From the cell containing the given text, extract its center point as (x, y) coordinate. 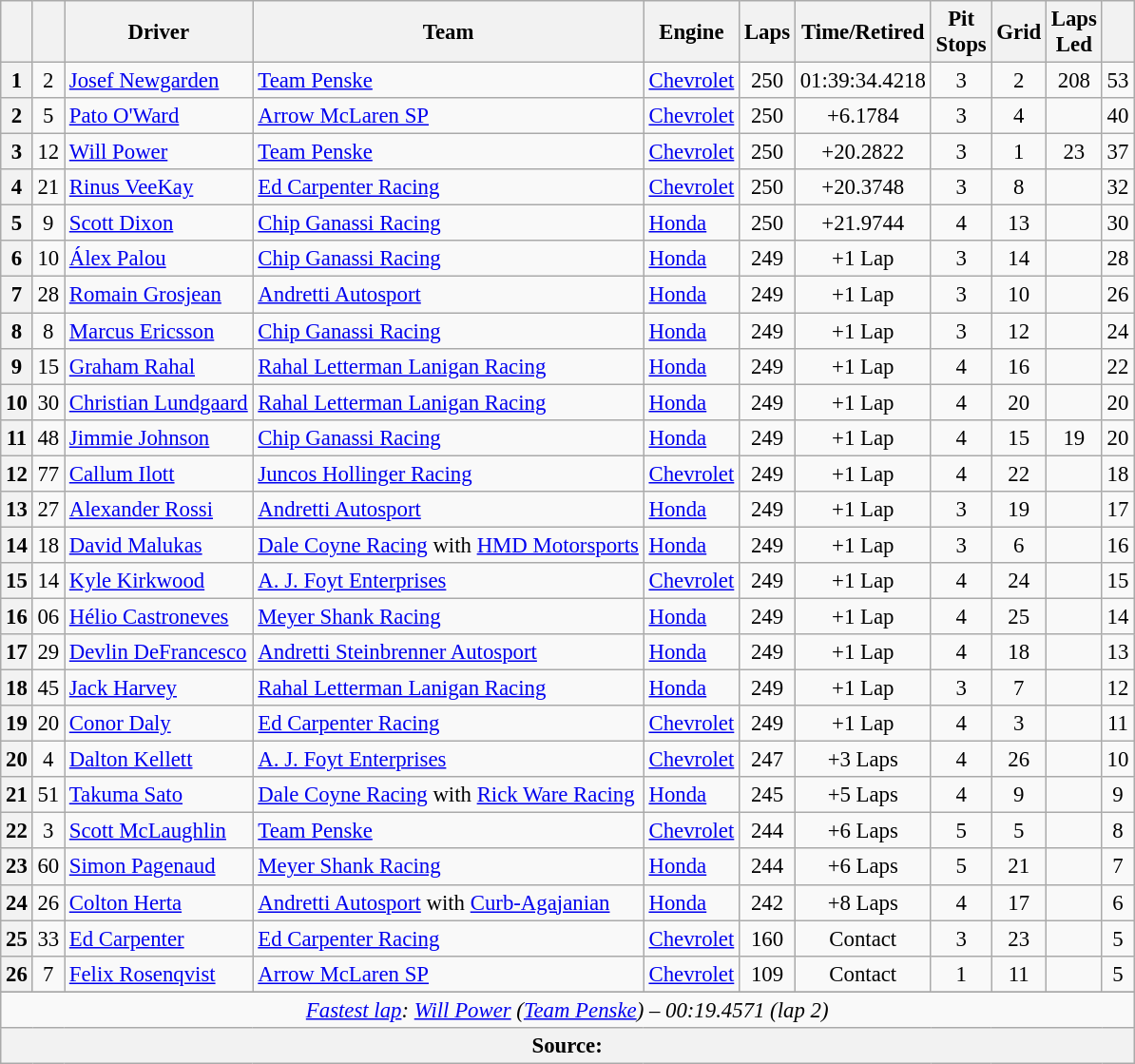
Simon Pagenaud (160, 867)
Grid (1019, 32)
Alexander Rossi (160, 510)
Driver (160, 32)
32 (1118, 187)
+5 Laps (863, 795)
PitStops (961, 32)
+20.3748 (863, 187)
Pato O'Ward (160, 116)
+8 Laps (863, 902)
208 (1074, 81)
David Malukas (160, 545)
Fastest lap: Will Power (Team Penske) – 00:19.4571 (lap 2) (567, 1010)
Conor Daly (160, 724)
Felix Rosenqvist (160, 974)
Engine (691, 32)
33 (48, 938)
Álex Palou (160, 260)
01:39:34.4218 (863, 81)
Time/Retired (863, 32)
Scott Dixon (160, 223)
Juncos Hollinger Racing (449, 474)
Dale Coyne Racing with Rick Ware Racing (449, 795)
Jimmie Johnson (160, 437)
Andretti Steinbrenner Autosport (449, 652)
LapsLed (1074, 32)
Christian Lundgaard (160, 402)
Devlin DeFrancesco (160, 652)
Romain Grosjean (160, 295)
Dalton Kellett (160, 760)
Takuma Sato (160, 795)
Marcus Ericsson (160, 331)
Kyle Kirkwood (160, 581)
160 (768, 938)
+3 Laps (863, 760)
242 (768, 902)
Colton Herta (160, 902)
Scott McLaughlin (160, 831)
06 (48, 616)
53 (1118, 81)
51 (48, 795)
+20.2822 (863, 152)
45 (48, 688)
48 (48, 437)
245 (768, 795)
Ed Carpenter (160, 938)
Team (449, 32)
27 (48, 510)
+21.9744 (863, 223)
77 (48, 474)
37 (1118, 152)
Will Power (160, 152)
Dale Coyne Racing with HMD Motorsports (449, 545)
Jack Harvey (160, 688)
60 (48, 867)
40 (1118, 116)
Graham Rahal (160, 366)
247 (768, 760)
Josef Newgarden (160, 81)
Callum Ilott (160, 474)
+6.1784 (863, 116)
Laps (768, 32)
Hélio Castroneves (160, 616)
Source: (567, 1046)
Andretti Autosport with Curb-Agajanian (449, 902)
29 (48, 652)
Rinus VeeKay (160, 187)
109 (768, 974)
